Locate the cell with the specified text and output its [x, y] center coordinate. 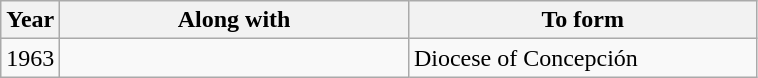
Year [30, 20]
Diocese of Concepción [582, 58]
Along with [234, 20]
1963 [30, 58]
To form [582, 20]
